Pinpoint the cell where the given text exists, returning its [X, Y] midpoint coordinate. 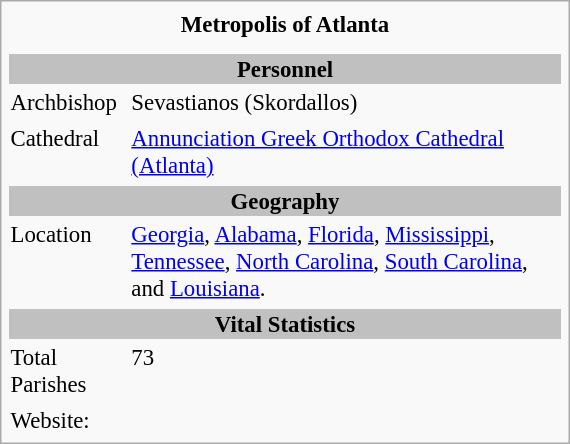
Website: [68, 420]
Annunciation Greek Orthodox Cathedral (Atlanta) [346, 152]
Location [68, 261]
Archbishop [68, 102]
Total Parishes [68, 370]
Vital Statistics [285, 324]
Personnel [285, 69]
73 [346, 370]
Georgia, Alabama, Florida, Mississippi, Tennessee, North Carolina, South Carolina, and Louisiana. [346, 261]
Geography [285, 201]
Metropolis of Atlanta [285, 24]
Sevastianos (Skordallos) [346, 102]
Cathedral [68, 152]
